Locate the cell with the specified text and output its (X, Y) center coordinate. 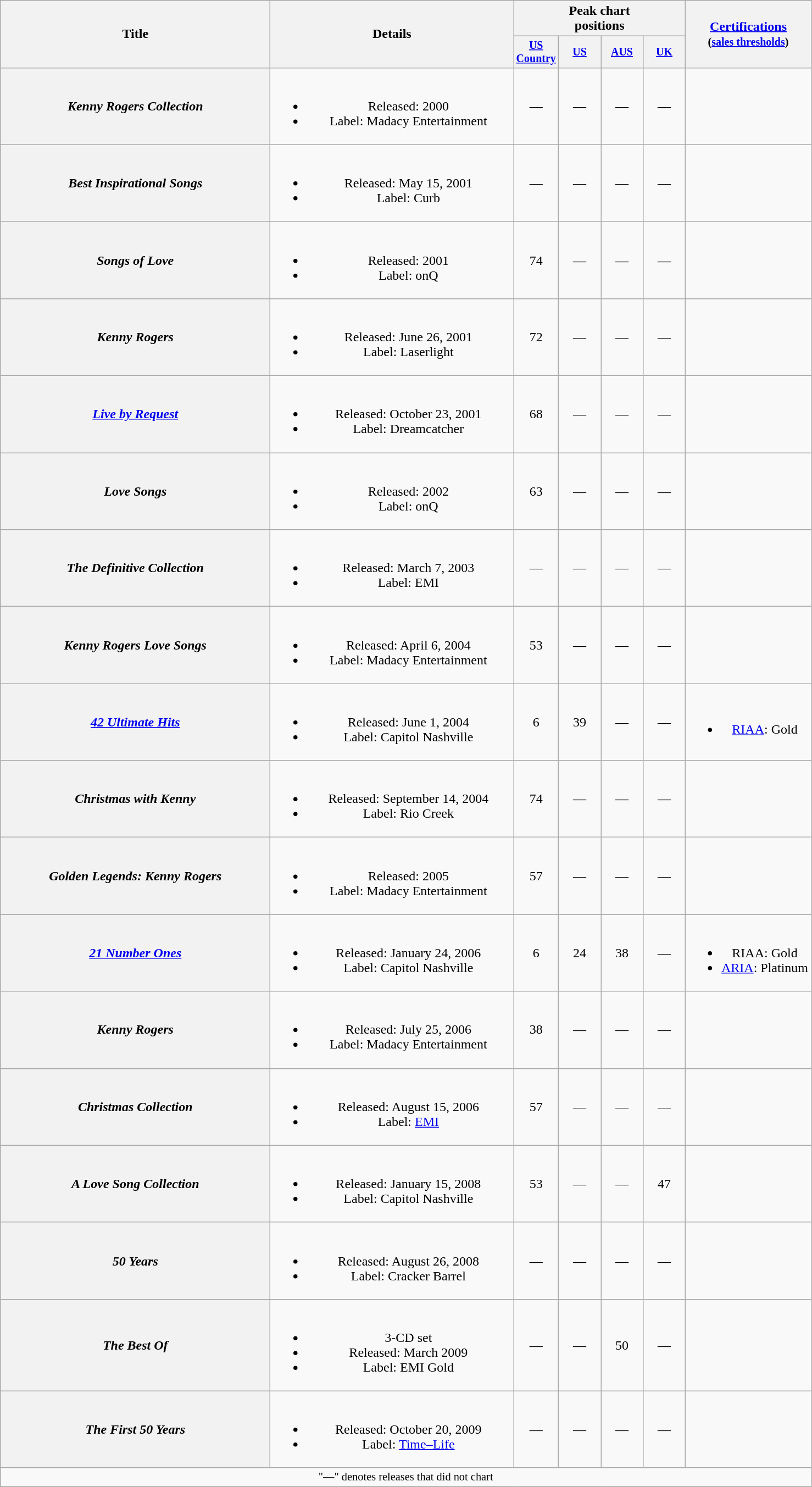
A Love Song Collection (135, 1184)
AUS (622, 52)
Released: January 15, 2008Label: Capitol Nashville (392, 1184)
US (580, 52)
Released: June 26, 2001Label: Laserlight (392, 337)
21 Number Ones (135, 953)
47 (664, 1184)
The First 50 Years (135, 1429)
Released: October 23, 2001Label: Dreamcatcher (392, 414)
Best Inspirational Songs (135, 183)
Released: 2001Label: onQ (392, 260)
42 Ultimate Hits (135, 722)
RIAA: GoldARIA: Platinum (748, 953)
Details (392, 34)
Golden Legends: Kenny Rogers (135, 876)
Released: August 15, 2006Label: EMI (392, 1107)
72 (536, 337)
Released: October 20, 2009Label: Time–Life (392, 1429)
63 (536, 491)
50 (622, 1345)
Released: May 15, 2001Label: Curb (392, 183)
Released: March 7, 2003Label: EMI (392, 568)
Christmas Collection (135, 1107)
Live by Request (135, 414)
Released: June 1, 2004Label: Capitol Nashville (392, 722)
The Best Of (135, 1345)
Christmas with Kenny (135, 799)
Love Songs (135, 491)
Released: April 6, 2004Label: Madacy Entertainment (392, 645)
Kenny Rogers Collection (135, 106)
Released: August 26, 2008Label: Cracker Barrel (392, 1261)
"—" denotes releases that did not chart (406, 1477)
Peak chartpositions (600, 19)
50 Years (135, 1261)
Released: 2000Label: Madacy Entertainment (392, 106)
39 (580, 722)
3-CD setReleased: March 2009Label: EMI Gold (392, 1345)
Released: July 25, 2006Label: Madacy Entertainment (392, 1030)
Certifications(sales thresholds) (748, 34)
Title (135, 34)
Released: 2002Label: onQ (392, 491)
24 (580, 953)
Released: 2005Label: Madacy Entertainment (392, 876)
68 (536, 414)
UK (664, 52)
RIAA: Gold (748, 722)
Released: September 14, 2004Label: Rio Creek (392, 799)
The Definitive Collection (135, 568)
Kenny Rogers Love Songs (135, 645)
Released: January 24, 2006Label: Capitol Nashville (392, 953)
Songs of Love (135, 260)
US Country (536, 52)
